Find where the given text appears and provide that cell's center as (x, y) coordinate. 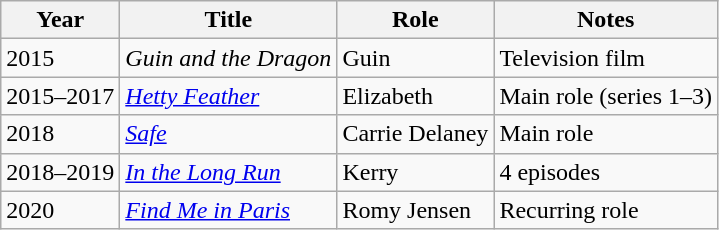
Year (60, 20)
Role (416, 20)
Guin and the Dragon (228, 58)
Notes (606, 20)
4 episodes (606, 172)
2018 (60, 134)
Safe (228, 134)
2015 (60, 58)
Elizabeth (416, 96)
2018–2019 (60, 172)
Guin (416, 58)
2015–2017 (60, 96)
Title (228, 20)
Main role (606, 134)
Main role (series 1–3) (606, 96)
Hetty Feather (228, 96)
Romy Jensen (416, 210)
Recurring role (606, 210)
Find Me in Paris (228, 210)
2020 (60, 210)
Carrie Delaney (416, 134)
Television film (606, 58)
Kerry (416, 172)
In the Long Run (228, 172)
